From the cell containing the given text, extract its center point as [x, y] coordinate. 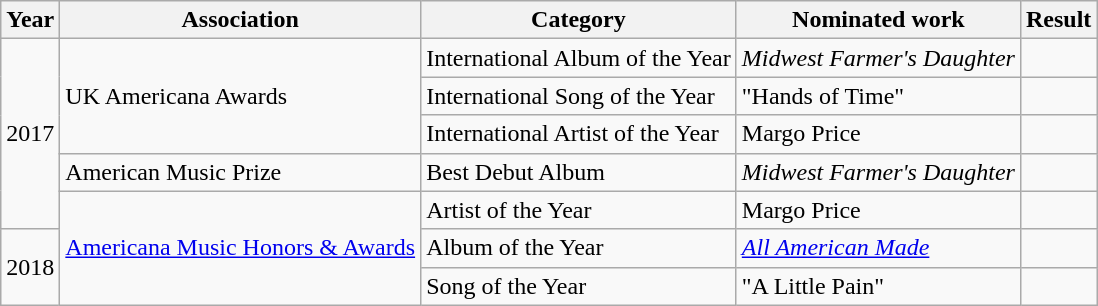
2017 [30, 134]
International Artist of the Year [579, 134]
International Song of the Year [579, 96]
Artist of the Year [579, 210]
Song of the Year [579, 286]
Association [240, 20]
"A Little Pain" [878, 286]
Americana Music Honors & Awards [240, 248]
Album of the Year [579, 248]
2018 [30, 267]
Year [30, 20]
International Album of the Year [579, 58]
Best Debut Album [579, 172]
"Hands of Time" [878, 96]
UK Americana Awards [240, 96]
Nominated work [878, 20]
Category [579, 20]
American Music Prize [240, 172]
Result [1058, 20]
All American Made [878, 248]
